Detect which cell encompasses the target text, then output its [X, Y] center coordinate. 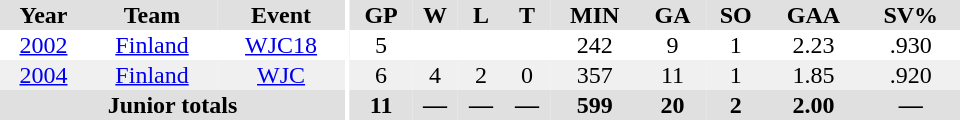
GA [672, 15]
4 [435, 75]
Team [152, 15]
357 [594, 75]
WJC [281, 75]
T [527, 15]
WJC18 [281, 45]
2.00 [814, 105]
2.23 [814, 45]
.920 [911, 75]
.930 [911, 45]
L [481, 15]
W [435, 15]
2002 [44, 45]
5 [381, 45]
SV% [911, 15]
0 [527, 75]
6 [381, 75]
1.85 [814, 75]
Junior totals [172, 105]
Year [44, 15]
GAA [814, 15]
242 [594, 45]
599 [594, 105]
GP [381, 15]
SO [736, 15]
2004 [44, 75]
9 [672, 45]
MIN [594, 15]
20 [672, 105]
Event [281, 15]
